Find where the given text appears and provide that cell's center as (X, Y) coordinate. 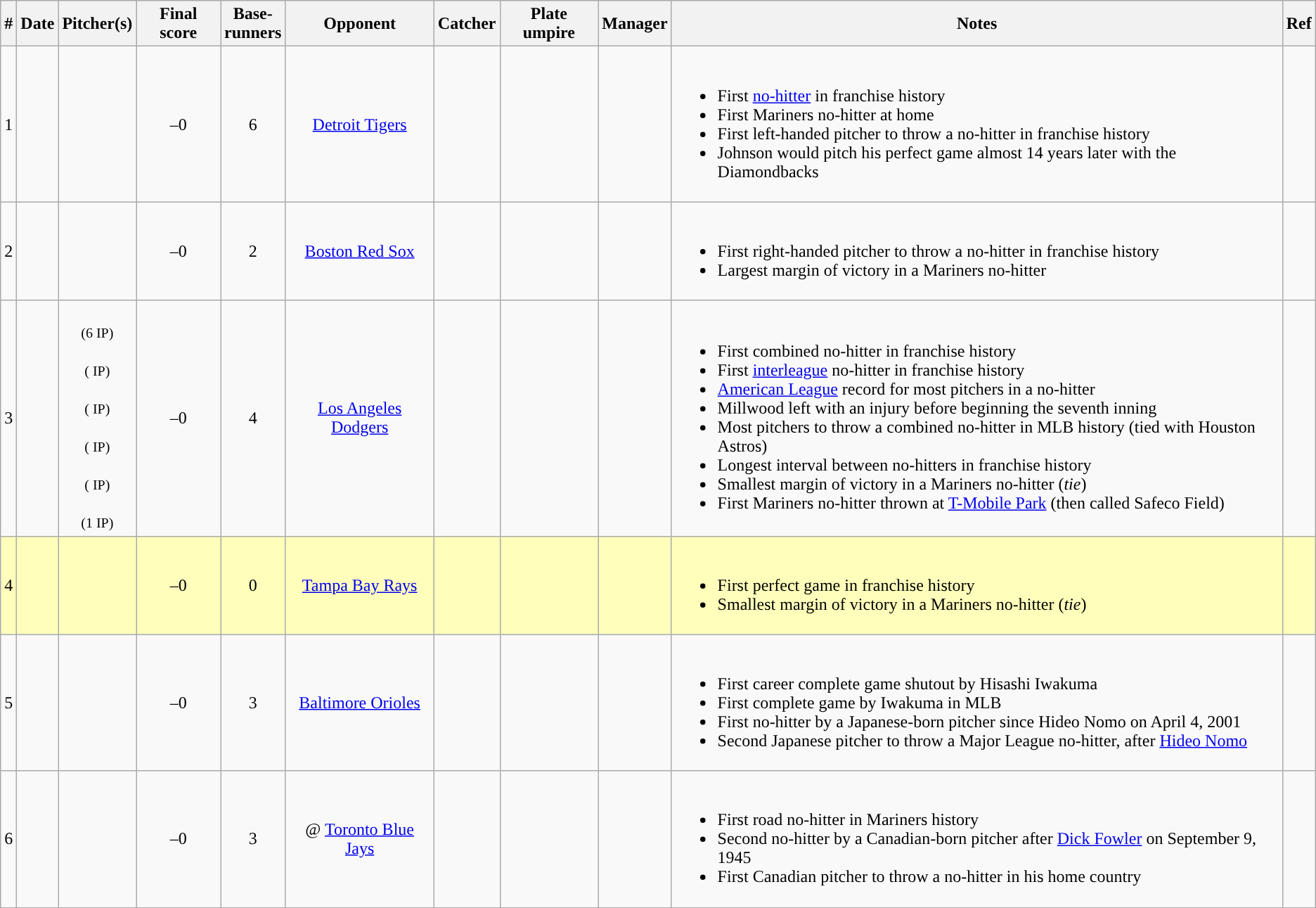
Catcher (467, 24)
Ref (1299, 24)
Detroit Tigers (360, 124)
Manager (635, 24)
5 (8, 703)
Opponent (360, 24)
First right-handed pitcher to throw a no-hitter in franchise historyLargest margin of victory in a Mariners no-hitter (977, 251)
0 (253, 585)
Base-runners (253, 24)
Boston Red Sox (360, 251)
Pitcher(s) (97, 24)
Plate umpire (549, 24)
Baltimore Orioles (360, 703)
Date (38, 24)
@ Toronto Blue Jays (360, 839)
Notes (977, 24)
(6 IP)( IP)( IP)( IP)( IP)(1 IP) (97, 418)
# (8, 24)
Los Angeles Dodgers (360, 418)
Tampa Bay Rays (360, 585)
Final score (179, 24)
1 (8, 124)
First perfect game in franchise historySmallest margin of victory in a Mariners no-hitter (tie) (977, 585)
